For the text-containing cell, return its midpoint in (x, y) coordinate format. 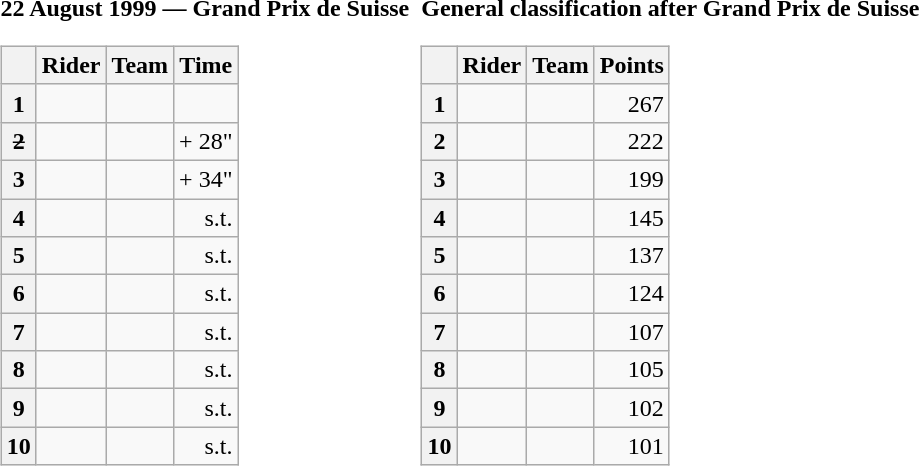
Points (632, 65)
145 (632, 217)
107 (632, 332)
105 (632, 370)
267 (632, 103)
124 (632, 294)
199 (632, 179)
137 (632, 256)
102 (632, 408)
+ 34" (206, 179)
+ 28" (206, 141)
222 (632, 141)
101 (632, 446)
Time (206, 65)
